Locate the cell with the specified text and output its (X, Y) center coordinate. 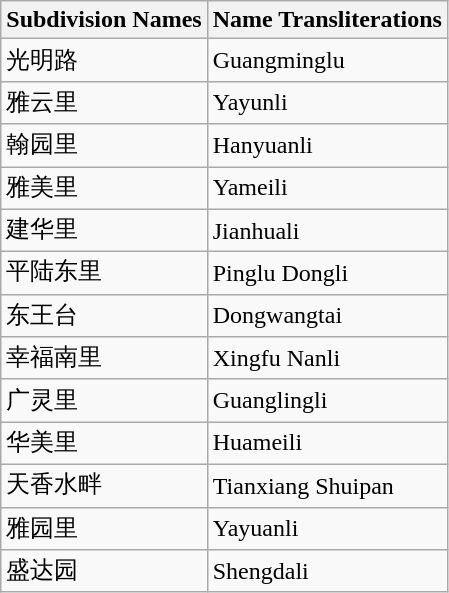
Guangminglu (327, 60)
Hanyuanli (327, 146)
盛达园 (104, 572)
平陆东里 (104, 274)
Yameili (327, 188)
Xingfu Nanli (327, 358)
Guanglingli (327, 400)
Pinglu Dongli (327, 274)
Name Transliterations (327, 20)
Yayuanli (327, 528)
雅园里 (104, 528)
华美里 (104, 444)
幸福南里 (104, 358)
Yayunli (327, 102)
翰园里 (104, 146)
Dongwangtai (327, 316)
建华里 (104, 230)
广灵里 (104, 400)
Jianhuali (327, 230)
天香水畔 (104, 486)
光明路 (104, 60)
雅美里 (104, 188)
Subdivision Names (104, 20)
Tianxiang Shuipan (327, 486)
东王台 (104, 316)
雅云里 (104, 102)
Huameili (327, 444)
Shengdali (327, 572)
